Find where the given text appears and provide that cell's center as (x, y) coordinate. 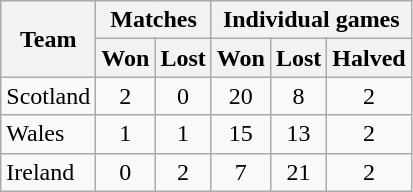
21 (298, 172)
20 (240, 96)
Ireland (48, 172)
8 (298, 96)
13 (298, 134)
Matches (154, 20)
Halved (369, 58)
Wales (48, 134)
Individual games (311, 20)
15 (240, 134)
7 (240, 172)
Team (48, 39)
Scotland (48, 96)
